Identify which cell holds the provided text, then report its [X, Y] central coordinate. 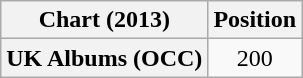
UK Albums (OCC) [104, 58]
Position [255, 20]
200 [255, 58]
Chart (2013) [104, 20]
